Search for the cell housing the specified text and yield its [x, y] center coordinate. 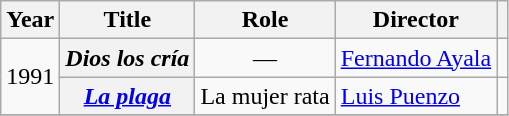
Dios los cría [128, 58]
Year [30, 20]
Title [128, 20]
— [265, 58]
1991 [30, 77]
Fernando Ayala [416, 58]
La plaga [128, 96]
Director [416, 20]
Role [265, 20]
Luis Puenzo [416, 96]
La mujer rata [265, 96]
